Detect which cell encompasses the target text, then output its [X, Y] center coordinate. 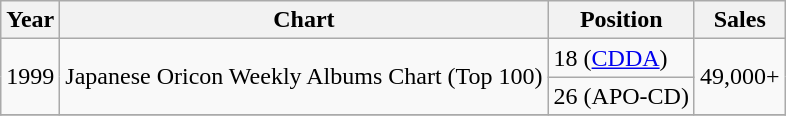
Position [621, 20]
18 (CDDA) [621, 58]
26 (APO-CD) [621, 96]
1999 [30, 77]
Chart [304, 20]
Japanese Oricon Weekly Albums Chart (Top 100) [304, 77]
49,000+ [740, 77]
Year [30, 20]
Sales [740, 20]
